Find where the given text appears and provide that cell's center as [X, Y] coordinate. 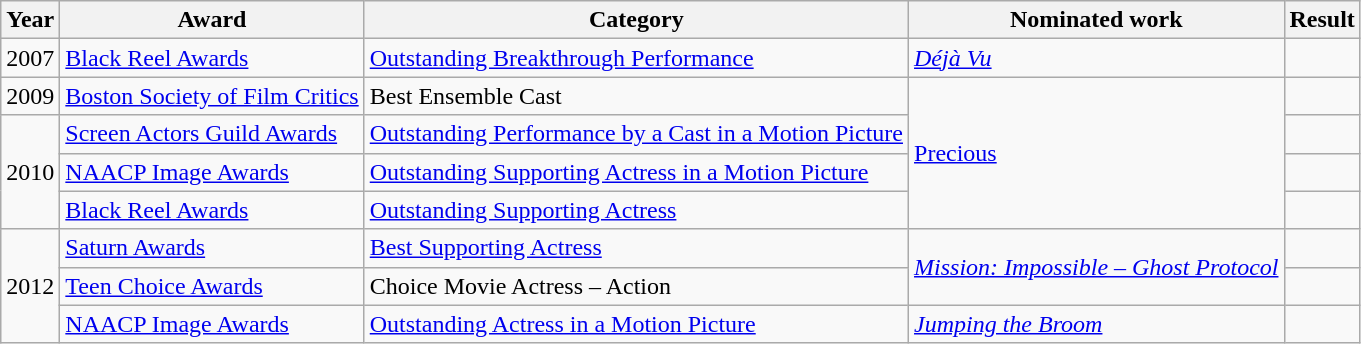
Jumping the Broom [1096, 324]
Outstanding Performance by a Cast in a Motion Picture [636, 134]
Choice Movie Actress – Action [636, 286]
Outstanding Actress in a Motion Picture [636, 324]
2012 [30, 286]
2009 [30, 96]
Outstanding Breakthrough Performance [636, 58]
Best Supporting Actress [636, 248]
Screen Actors Guild Awards [212, 134]
Category [636, 20]
Nominated work [1096, 20]
Déjà Vu [1096, 58]
Boston Society of Film Critics [212, 96]
Result [1322, 20]
2010 [30, 172]
Precious [1096, 153]
2007 [30, 58]
Mission: Impossible – Ghost Protocol [1096, 267]
Outstanding Supporting Actress [636, 210]
Teen Choice Awards [212, 286]
Year [30, 20]
Award [212, 20]
Best Ensemble Cast [636, 96]
Outstanding Supporting Actress in a Motion Picture [636, 172]
Saturn Awards [212, 248]
